Return (x, y) of the center of cell containing provided text 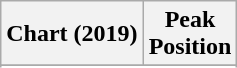
Chart (2019) (72, 34)
Peak Position (190, 34)
